Extract the (x, y) coordinate from the center of the cell holding the provided text.  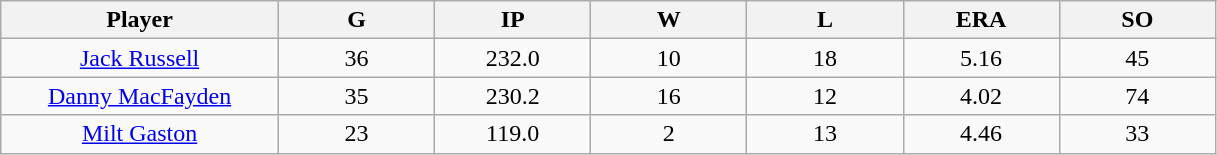
L (825, 20)
13 (825, 134)
Jack Russell (140, 58)
230.2 (513, 96)
12 (825, 96)
W (669, 20)
119.0 (513, 134)
Danny MacFayden (140, 96)
G (356, 20)
16 (669, 96)
18 (825, 58)
SO (1137, 20)
2 (669, 134)
10 (669, 58)
IP (513, 20)
35 (356, 96)
23 (356, 134)
4.02 (981, 96)
232.0 (513, 58)
45 (1137, 58)
4.46 (981, 134)
ERA (981, 20)
5.16 (981, 58)
Milt Gaston (140, 134)
33 (1137, 134)
36 (356, 58)
Player (140, 20)
74 (1137, 96)
